Pinpoint the cell where the given text exists, returning its (x, y) midpoint coordinate. 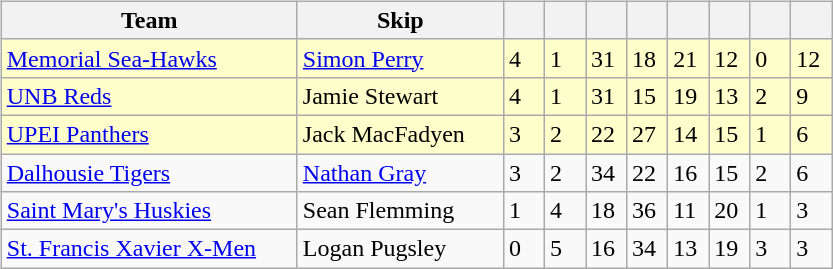
9 (812, 96)
Skip (400, 20)
Sean Flemming (400, 211)
21 (688, 58)
Simon Perry (400, 58)
Saint Mary's Huskies (149, 211)
Nathan Gray (400, 173)
Team (149, 20)
UPEI Panthers (149, 134)
27 (648, 134)
20 (730, 211)
St. Francis Xavier X-Men (149, 249)
36 (648, 211)
Dalhousie Tigers (149, 173)
Jack MacFadyen (400, 134)
14 (688, 134)
Memorial Sea-Hawks (149, 58)
Jamie Stewart (400, 96)
Logan Pugsley (400, 249)
UNB Reds (149, 96)
11 (688, 211)
5 (564, 249)
